Search for the cell housing the specified text and yield its [x, y] center coordinate. 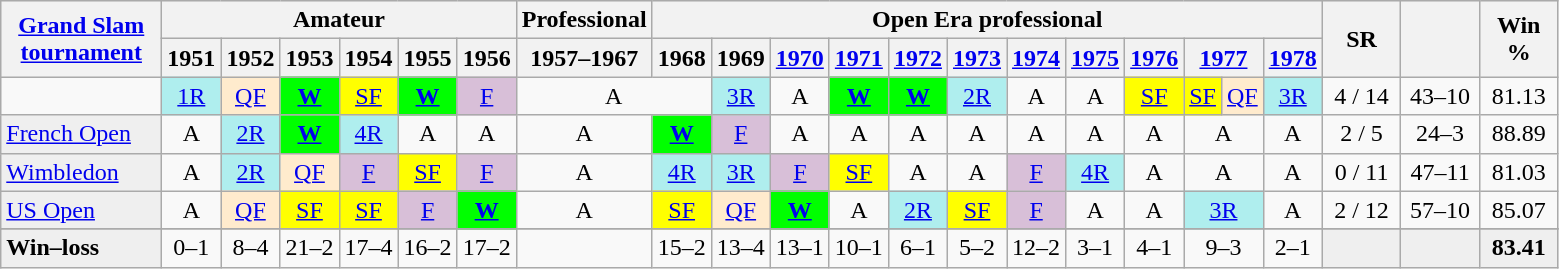
Professional [584, 20]
2 / 5 [1362, 134]
Win–loss [82, 248]
Win % [1518, 39]
1978 [1292, 58]
0 / 11 [1362, 172]
French Open [82, 134]
81.03 [1518, 172]
1968 [682, 58]
1972 [918, 58]
1951 [192, 58]
1954 [368, 58]
17–4 [368, 248]
4–1 [1154, 248]
Amateur [339, 20]
12–2 [1036, 248]
47–11 [1440, 172]
57–10 [1440, 210]
10–1 [858, 248]
1971 [858, 58]
1952 [250, 58]
1970 [800, 58]
1955 [428, 58]
1953 [310, 58]
1957–1967 [584, 58]
1973 [976, 58]
85.07 [1518, 210]
1976 [1154, 58]
24–3 [1440, 134]
43–10 [1440, 96]
1974 [1036, 58]
17–2 [486, 248]
88.89 [1518, 134]
13–1 [800, 248]
15–2 [682, 248]
US Open [82, 210]
2 / 12 [1362, 210]
Wimbledon [82, 172]
1956 [486, 58]
8–4 [250, 248]
4 / 14 [1362, 96]
9–3 [1224, 248]
SR [1362, 39]
1969 [740, 58]
0–1 [192, 248]
3–1 [1096, 248]
5–2 [976, 248]
Grand Slam tournament [82, 39]
1975 [1096, 58]
2–1 [1292, 248]
Open Era professional [987, 20]
1R [192, 96]
6–1 [918, 248]
1977 [1224, 58]
16–2 [428, 248]
83.41 [1518, 248]
13–4 [740, 248]
81.13 [1518, 96]
21–2 [310, 248]
